Pinpoint the cell where the given text exists, returning its [x, y] midpoint coordinate. 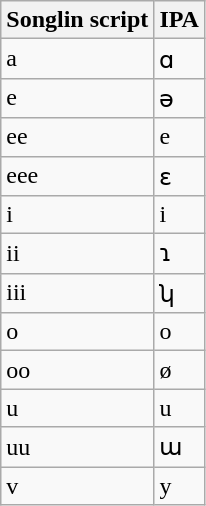
a [78, 59]
ə [180, 98]
iii [78, 293]
eee [78, 176]
ɛ [180, 176]
ɯ [180, 447]
ɑ [180, 59]
IPA [180, 20]
ø [180, 370]
uu [78, 447]
y [180, 485]
ee [78, 137]
v [78, 485]
oo [78, 370]
ii [78, 254]
ʮ [180, 293]
ɿ [180, 254]
Songlin script [78, 20]
